Extract the (x, y) coordinate from the center of the cell holding the provided text.  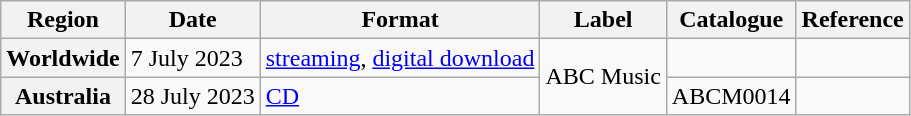
ABC Music (603, 77)
Region (63, 20)
Australia (63, 96)
7 July 2023 (192, 58)
CD (400, 96)
Catalogue (731, 20)
28 July 2023 (192, 96)
Format (400, 20)
Label (603, 20)
Worldwide (63, 58)
Reference (852, 20)
Date (192, 20)
ABCM0014 (731, 96)
streaming, digital download (400, 58)
